Scan for the cell matching the given text and deliver its [x, y] coordinate at center. 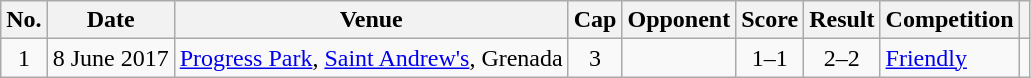
1–1 [770, 58]
Date [110, 20]
Competition [950, 20]
Progress Park, Saint Andrew's, Grenada [371, 58]
2–2 [842, 58]
1 [24, 58]
Opponent [679, 20]
Cap [595, 20]
8 June 2017 [110, 58]
3 [595, 58]
No. [24, 20]
Score [770, 20]
Result [842, 20]
Friendly [950, 58]
Venue [371, 20]
